Locate the cell with the specified text and output its (x, y) center coordinate. 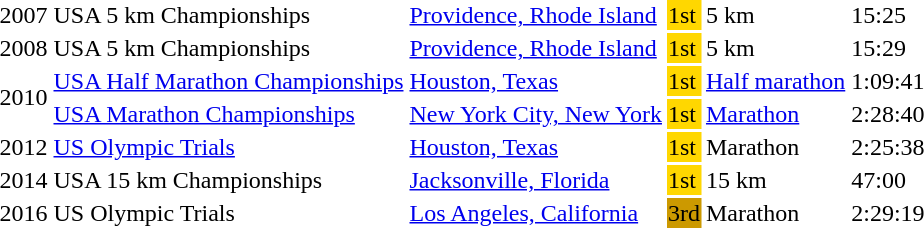
New York City, New York (536, 114)
Half marathon (775, 81)
USA 15 km Championships (228, 180)
15 km (775, 180)
Jacksonville, Florida (536, 180)
3rd (684, 213)
USA Half Marathon Championships (228, 81)
Los Angeles, California (536, 213)
USA Marathon Championships (228, 114)
